Return [X, Y] of the center of cell containing provided text 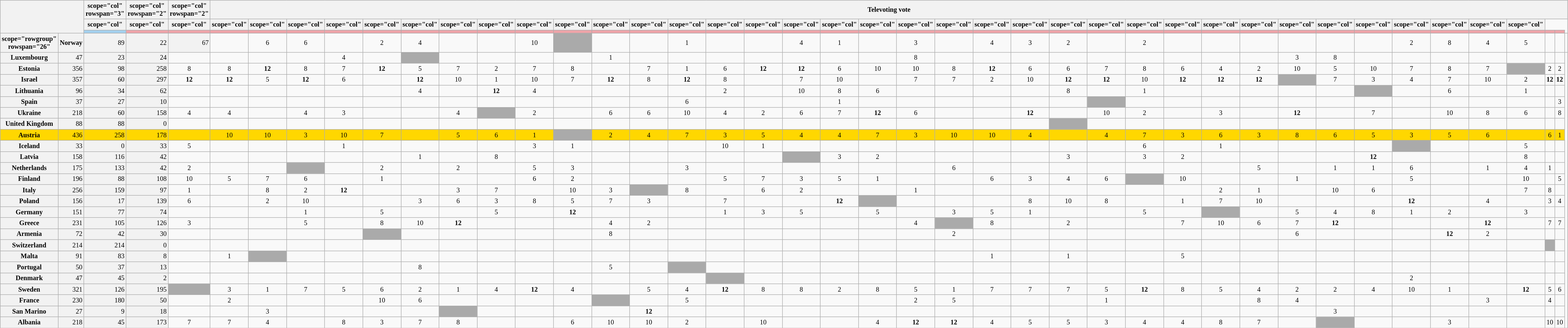
436 [71, 135]
Finland [29, 179]
178 [147, 135]
151 [71, 212]
Latvia [29, 157]
62 [147, 91]
Spain [29, 102]
156 [71, 201]
18 [147, 311]
Israel [29, 80]
Denmark [29, 278]
United Kingdom [29, 124]
Austria [29, 135]
231 [71, 223]
105 [105, 223]
108 [147, 179]
173 [147, 322]
97 [147, 190]
133 [105, 168]
24 [147, 58]
34 [105, 91]
98 [105, 69]
72 [71, 234]
116 [105, 157]
196 [71, 179]
Iceland [29, 146]
356 [71, 69]
17 [105, 201]
9 [105, 311]
175 [71, 168]
357 [71, 80]
297 [147, 80]
Ukraine [29, 113]
Italy [29, 190]
Netherlands [29, 168]
195 [147, 289]
74 [147, 212]
22 [147, 43]
159 [105, 190]
89 [105, 43]
91 [71, 256]
Luxembourg [29, 58]
San Marino [29, 311]
scope="col" rowspan="3" [105, 10]
Televoting vote [889, 10]
Germany [29, 212]
scope="rowgroup" rowspan="26" [29, 43]
67 [189, 43]
256 [71, 190]
96 [71, 91]
139 [147, 201]
France [29, 300]
Poland [29, 201]
321 [71, 289]
30 [147, 234]
Armenia [29, 234]
Switzerland [29, 245]
83 [105, 256]
Lithuania [29, 91]
Estonia [29, 69]
Greece [29, 223]
23 [105, 58]
Sweden [29, 289]
Malta [29, 256]
230 [71, 300]
13 [147, 267]
180 [105, 300]
Albania [29, 322]
77 [105, 212]
Portugal [29, 267]
Norway [71, 43]
